Return the (X, Y) coordinate for the center point of the cell that contains the specified text.  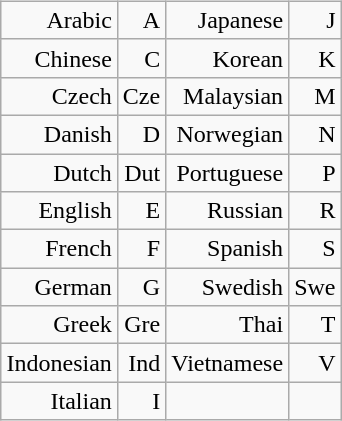
Ind (141, 363)
E (141, 211)
Russian (228, 211)
Malaysian (228, 96)
Korean (228, 58)
Arabic (59, 20)
M (315, 96)
German (59, 287)
P (315, 173)
D (141, 134)
J (315, 20)
A (141, 20)
Gre (141, 325)
N (315, 134)
Spanish (228, 249)
S (315, 249)
F (141, 249)
Indonesian (59, 363)
T (315, 325)
Cze (141, 96)
Chinese (59, 58)
C (141, 58)
French (59, 249)
Italian (59, 401)
I (141, 401)
Swe (315, 287)
V (315, 363)
Danish (59, 134)
Dut (141, 173)
Norwegian (228, 134)
G (141, 287)
English (59, 211)
Dutch (59, 173)
Japanese (228, 20)
Portuguese (228, 173)
Thai (228, 325)
Czech (59, 96)
R (315, 211)
K (315, 58)
Vietnamese (228, 363)
Swedish (228, 287)
Greek (59, 325)
